Return (x, y) of the center of cell containing provided text 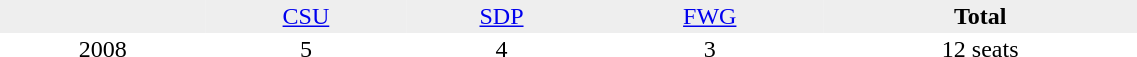
SDP (502, 16)
FWG (710, 16)
CSU (306, 16)
